Identify which cell holds the provided text, then report its (x, y) central coordinate. 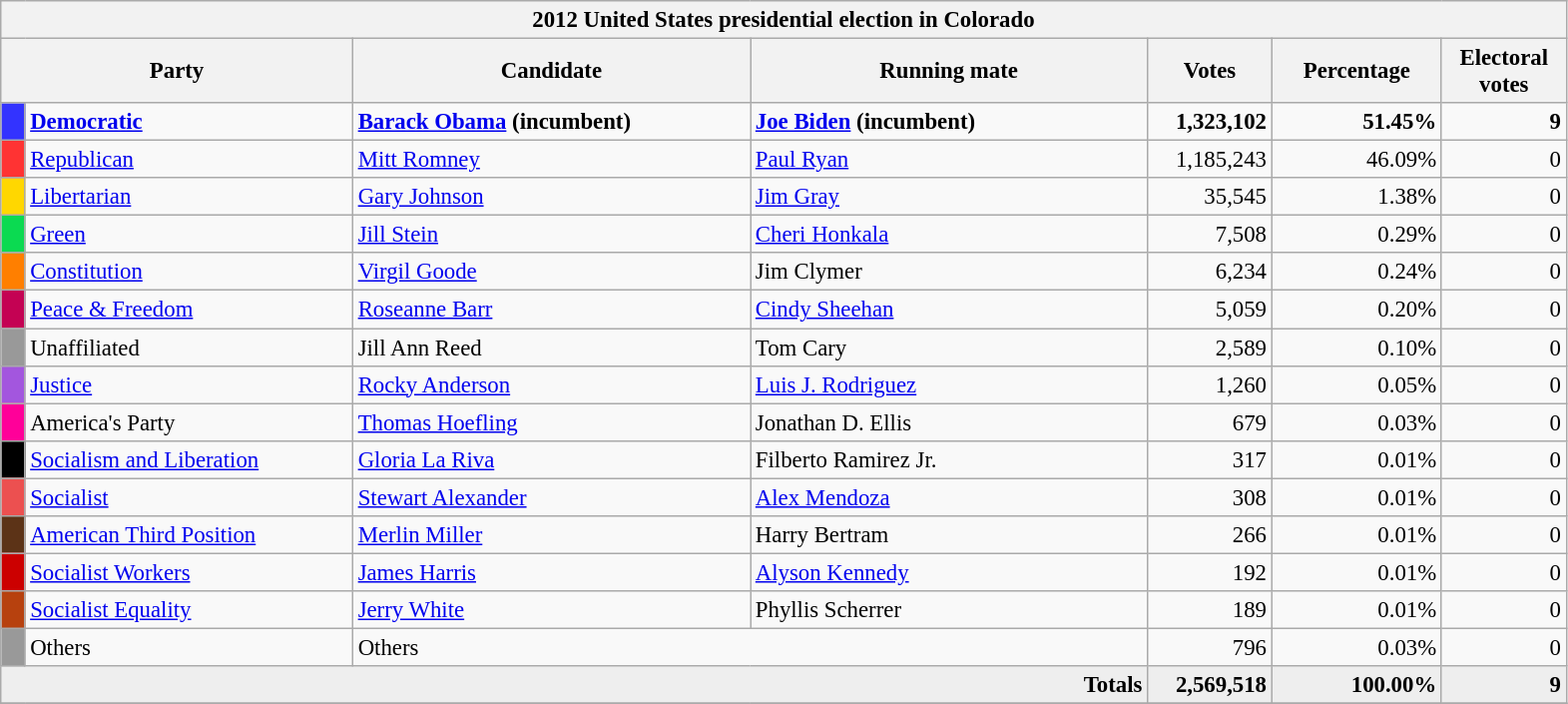
Barack Obama (incumbent) (551, 122)
317 (1210, 459)
100.00% (1356, 685)
America's Party (189, 422)
Phyllis Scherrer (949, 610)
Stewart Alexander (551, 497)
Electoral votes (1503, 72)
Socialist Equality (189, 610)
Democratic (189, 122)
Filberto Ramirez Jr. (949, 459)
Gary Johnson (551, 197)
0.29% (1356, 235)
Percentage (1356, 72)
American Third Position (189, 535)
1,185,243 (1210, 160)
Paul Ryan (949, 160)
0.05% (1356, 384)
Peace & Freedom (189, 310)
0.10% (1356, 348)
Thomas Hoefling (551, 422)
2012 United States presidential election in Colorado (784, 20)
2,589 (1210, 348)
Socialist (189, 497)
Votes (1210, 72)
308 (1210, 497)
Cindy Sheehan (949, 310)
796 (1210, 647)
Party (178, 72)
0.24% (1356, 273)
Unaffiliated (189, 348)
Alyson Kennedy (949, 572)
266 (1210, 535)
Tom Cary (949, 348)
Jill Stein (551, 235)
Libertarian (189, 197)
Joe Biden (incumbent) (949, 122)
Gloria La Riva (551, 459)
1,323,102 (1210, 122)
Luis J. Rodriguez (949, 384)
1.38% (1356, 197)
35,545 (1210, 197)
Constitution (189, 273)
Alex Mendoza (949, 497)
46.09% (1356, 160)
Merlin Miller (551, 535)
Jim Clymer (949, 273)
Roseanne Barr (551, 310)
2,569,518 (1210, 685)
Jerry White (551, 610)
7,508 (1210, 235)
Jonathan D. Ellis (949, 422)
Jill Ann Reed (551, 348)
Justice (189, 384)
Cheri Honkala (949, 235)
679 (1210, 422)
6,234 (1210, 273)
Running mate (949, 72)
Candidate (551, 72)
Totals (575, 685)
0.20% (1356, 310)
Socialist Workers (189, 572)
Virgil Goode (551, 273)
5,059 (1210, 310)
Socialism and Liberation (189, 459)
Harry Bertram (949, 535)
192 (1210, 572)
James Harris (551, 572)
Jim Gray (949, 197)
189 (1210, 610)
1,260 (1210, 384)
Mitt Romney (551, 160)
Republican (189, 160)
Green (189, 235)
Rocky Anderson (551, 384)
51.45% (1356, 122)
